Capture the cell that displays the provided text and extract its (x, y) central coordinate. 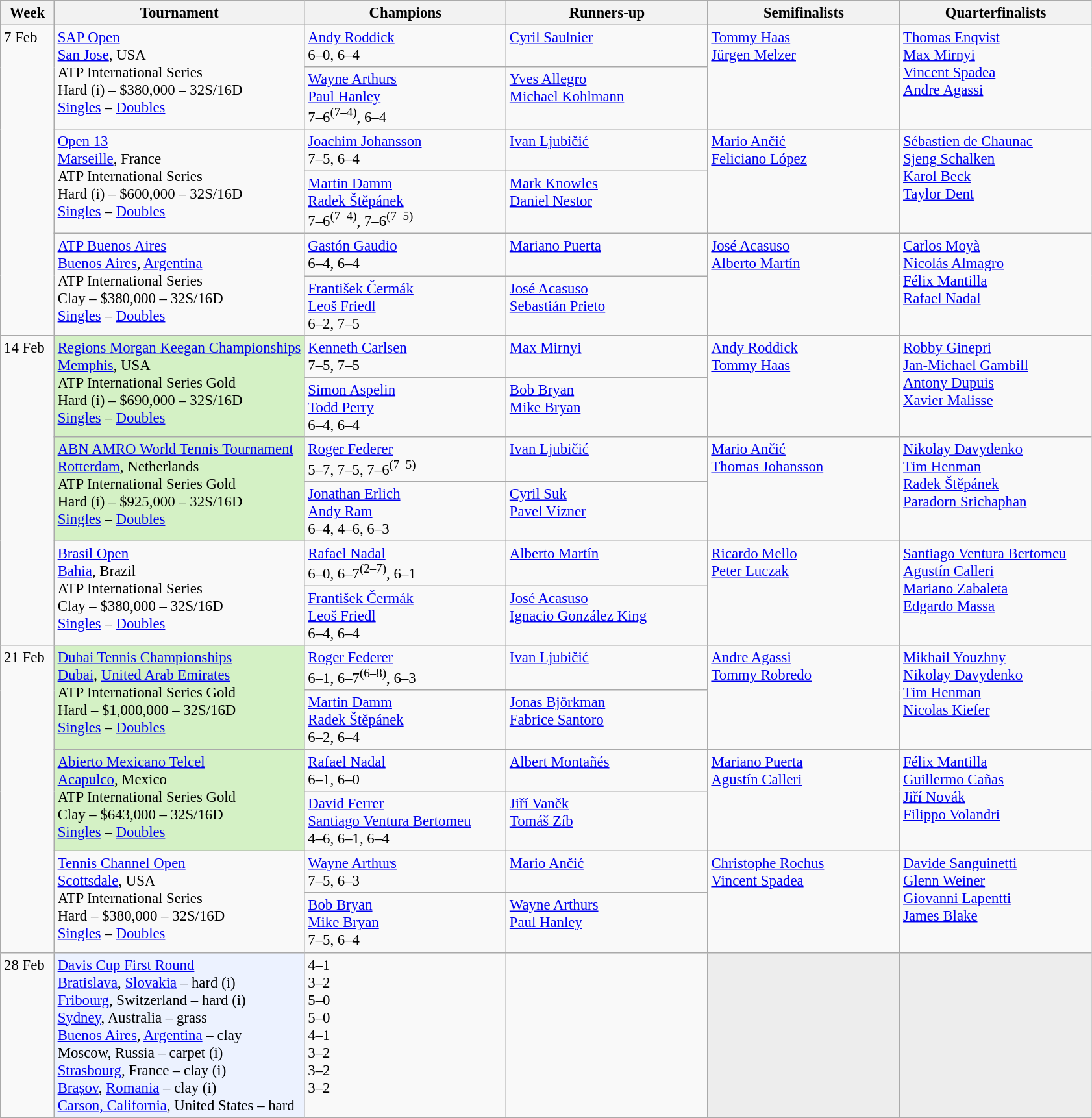
Abierto Mexicano Telcel Acapulco, MexicoATP International Series GoldClay – $643,000 – 32S/16D Singles – Doubles (179, 801)
Ricardo Mello Peter Luczak (804, 593)
Bob Bryan Mike Bryan (608, 407)
4–1 3–2 5–0 5–0 4–1 3–2 3–2 3–2 (405, 1035)
Wayne Arthurs Paul Hanley 7–6(7–4), 6–4 (405, 98)
14 Feb (27, 490)
Wayne Arthurs 7–5, 6–3 (405, 873)
David Ferrer Santiago Ventura Bertomeu 4–6, 6–1, 6–4 (405, 821)
Yves Allegro Michael Kohlmann (608, 98)
Jonas Björkman Fabrice Santoro (608, 720)
Martin Damm Radek Štěpánek 6–2, 6–4 (405, 720)
Dubai Tennis ChampionshipsDubai, United Arab EmiratesATP International Series Gold Hard – $1,000,000 – 32S/16D Singles – Doubles (179, 697)
Cyril Saulnier (608, 47)
Alberto Martín (608, 564)
Albert Montañés (608, 771)
Santiago Ventura Bertomeu Agustín Calleri Mariano Zabaleta Edgardo Massa (996, 593)
Davide Sanguinetti Glenn Weiner Giovanni Lapentti James Blake (996, 902)
Tournament (179, 13)
Christophe Rochus Vincent Spadea (804, 902)
Mark Knowles Daniel Nestor (608, 203)
Nikolay Davydenko Tim Henman Radek Štěpánek Paradorn Srichaphan (996, 488)
Gastón Gaudio6–4, 6–4 (405, 255)
Bob Bryan Mike Bryan 7–5, 6–4 (405, 923)
Sébastien de Chaunac Sjeng Schalken Karol Beck Taylor Dent (996, 182)
Martin Damm Radek Štěpánek 7–6(7–4), 7–6(7–5) (405, 203)
Quarterfinalists (996, 13)
Week (27, 13)
ATP Buenos Aires Buenos Aires, ArgentinaATP International SeriesClay – $380,000 – 32S/16D Singles – Doubles (179, 284)
Carlos Moyà Nicolás Almagro Félix Mantilla Rafael Nadal (996, 284)
Mario Ančić Feliciano López (804, 182)
Joachim Johansson7–5, 6–4 (405, 151)
Roger Federer6–1, 6–7(6–8), 6–3 (405, 667)
José Acasuso Sebastián Prieto (608, 306)
Mikhail Youzhny Nikolay Davydenko Tim Henman Nicolas Kiefer (996, 697)
José Acasuso Alberto Martín (804, 284)
Félix Mantilla Guillermo Cañas Jiří Novák Filippo Volandri (996, 801)
František Čermák Leoš Friedl 6–2, 7–5 (405, 306)
José Acasuso Ignacio González King (608, 615)
28 Feb (27, 1035)
ABN AMRO World Tennis TournamentRotterdam, NetherlandsATP International Series GoldHard (i) – $925,000 – 32S/16D Singles – Doubles (179, 488)
Andre Agassi Tommy Robredo (804, 697)
Andy Roddick6–0, 6–4 (405, 47)
Robby Ginepri Jan-Michael Gambill Antony Dupuis Xavier Malisse (996, 386)
František Čermák Leoš Friedl 6–4, 6–4 (405, 615)
Regions Morgan Keegan Championships Memphis, USAATP International Series GoldHard (i) – $690,000 – 32S/16D Singles – Doubles (179, 386)
7 Feb (27, 180)
Tennis Channel Open Scottsdale, USAATP International SeriesHard – $380,000 – 32S/16D Singles – Doubles (179, 902)
Rafael Nadal 6–0, 6–7(2–7), 6–1 (405, 564)
Semifinalists (804, 13)
SAP OpenSan Jose, USAATP International SeriesHard (i) – $380,000 – 32S/16D Singles – Doubles (179, 78)
Simon Aspelin Todd Perry 6–4, 6–4 (405, 407)
Jonathan Erlich Andy Ram 6–4, 4–6, 6–3 (405, 512)
Max Mirnyi (608, 356)
Andy Roddick Tommy Haas (804, 386)
Open 13 Marseille, FranceATP International SeriesHard (i) – $600,000 – 32S/16D Singles – Doubles (179, 182)
Tommy Haas Jürgen Melzer (804, 78)
Wayne Arthurs Paul Hanley (608, 923)
Brasil OpenBahia, BrazilATP International SeriesClay – $380,000 – 32S/16D Singles – Doubles (179, 593)
Mario Ančić Thomas Johansson (804, 488)
Mario Ančić (608, 873)
Mariano Puerta Agustín Calleri (804, 801)
Roger Federer5–7, 7–5, 7–6(7–5) (405, 458)
Jiří Vaněk Tomáš Zíb (608, 821)
Champions (405, 13)
Mariano Puerta (608, 255)
Cyril Suk Pavel Vízner (608, 512)
Thomas Enqvist Max Mirnyi Vincent Spadea Andre Agassi (996, 78)
Runners-up (608, 13)
Rafael Nadal6–1, 6–0 (405, 771)
21 Feb (27, 799)
Kenneth Carlsen7–5, 7–5 (405, 356)
